Output the (X, Y) coordinate of the center of the cell containing the given text.  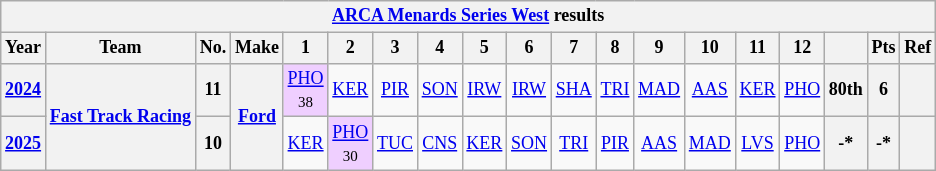
Team (120, 48)
LVS (758, 144)
8 (615, 48)
Make (258, 48)
2024 (24, 90)
3 (396, 48)
80th (846, 90)
ARCA Menards Series West results (468, 16)
Pts (884, 48)
SHA (574, 90)
4 (440, 48)
1 (306, 48)
9 (660, 48)
No. (212, 48)
2025 (24, 144)
CNS (440, 144)
Ref (918, 48)
Year (24, 48)
Ford (258, 116)
PHO30 (350, 144)
TUC (396, 144)
Fast Track Racing (120, 116)
12 (802, 48)
7 (574, 48)
5 (484, 48)
PHO38 (306, 90)
2 (350, 48)
